For the text-containing cell, return its midpoint in (x, y) coordinate format. 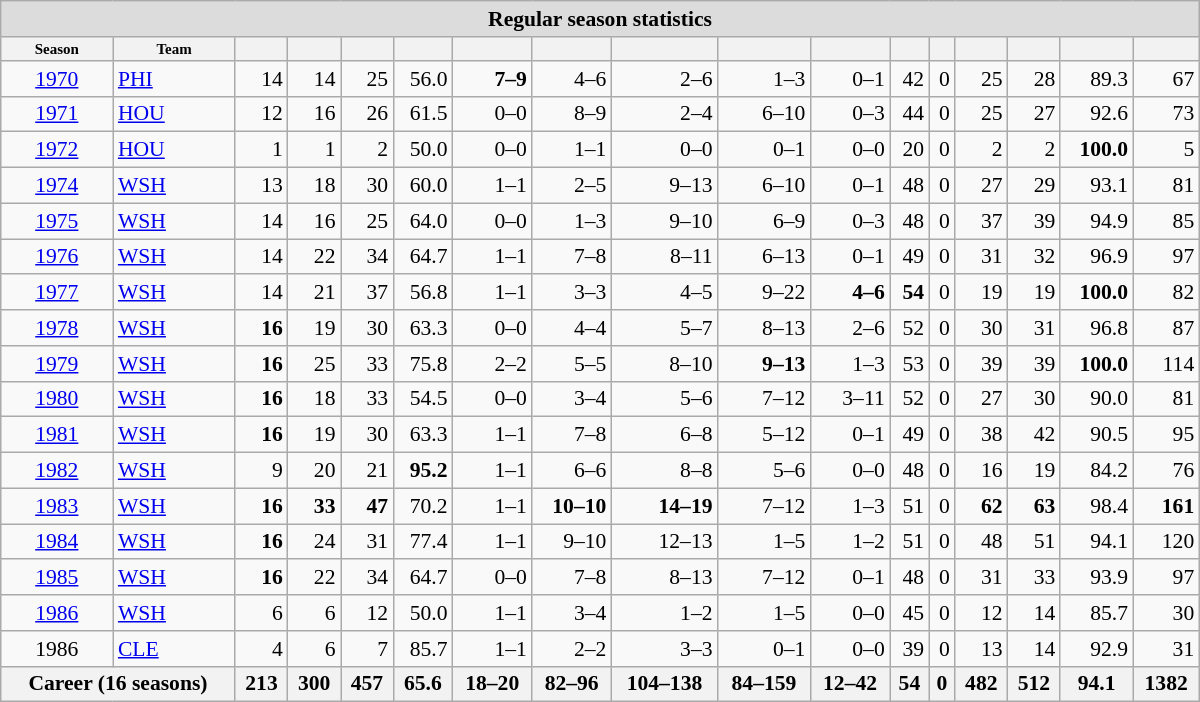
28 (1034, 78)
1972 (57, 150)
96.8 (1096, 328)
8–10 (664, 363)
92.6 (1096, 114)
1978 (57, 328)
120 (1166, 542)
Regular season statistics (600, 19)
8–9 (572, 114)
1982 (57, 470)
1974 (57, 185)
56.0 (422, 78)
2–5 (572, 185)
24 (314, 542)
60.0 (422, 185)
482 (982, 684)
70.2 (422, 506)
93.1 (1096, 185)
104–138 (664, 684)
76 (1166, 470)
47 (366, 506)
84.2 (1096, 470)
10–10 (572, 506)
26 (366, 114)
98.4 (1096, 506)
77.4 (422, 542)
5 (1166, 150)
4–5 (664, 292)
12–42 (850, 684)
93.9 (1096, 577)
1983 (57, 506)
457 (366, 684)
Team (174, 48)
7–9 (492, 78)
90.0 (1096, 399)
114 (1166, 363)
5–5 (572, 363)
PHI (174, 78)
56.8 (422, 292)
3–11 (850, 399)
65.6 (422, 684)
Season (57, 48)
6–6 (572, 470)
54.5 (422, 399)
32 (1034, 256)
96.9 (1096, 256)
7 (366, 648)
2–4 (664, 114)
87 (1166, 328)
89.3 (1096, 78)
9 (262, 470)
90.5 (1096, 435)
1382 (1166, 684)
95.2 (422, 470)
1979 (57, 363)
1971 (57, 114)
94.9 (1096, 221)
53 (910, 363)
1975 (57, 221)
8–8 (664, 470)
14–19 (664, 506)
1985 (57, 577)
38 (982, 435)
85 (1166, 221)
12–13 (664, 542)
44 (910, 114)
Career (16 seasons) (118, 684)
1980 (57, 399)
73 (1166, 114)
5–7 (664, 328)
64.0 (422, 221)
8–11 (664, 256)
1977 (57, 292)
92.9 (1096, 648)
9–22 (764, 292)
82–96 (572, 684)
62 (982, 506)
82 (1166, 292)
75.8 (422, 363)
1976 (57, 256)
45 (910, 613)
6–8 (664, 435)
1984 (57, 542)
84–159 (764, 684)
95 (1166, 435)
18–20 (492, 684)
300 (314, 684)
6–9 (764, 221)
63 (1034, 506)
213 (262, 684)
5–12 (764, 435)
4 (262, 648)
29 (1034, 185)
4–4 (572, 328)
161 (1166, 506)
67 (1166, 78)
61.5 (422, 114)
1981 (57, 435)
6–13 (764, 256)
CLE (174, 648)
512 (1034, 684)
1970 (57, 78)
